Identify which cell holds the provided text, then report its [X, Y] central coordinate. 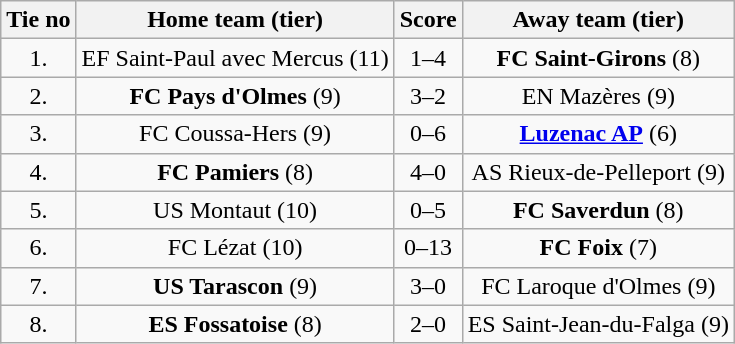
EN Mazères (9) [598, 96]
Home team (tier) [235, 20]
4–0 [428, 172]
ES Saint-Jean-du-Falga (9) [598, 324]
6. [38, 248]
5. [38, 210]
3. [38, 134]
8. [38, 324]
3–0 [428, 286]
FC Pamiers (8) [235, 172]
FC Coussa-Hers (9) [235, 134]
Away team (tier) [598, 20]
1–4 [428, 58]
AS Rieux-de-Pelleport (9) [598, 172]
FC Laroque d'Olmes (9) [598, 286]
FC Lézat (10) [235, 248]
FC Saverdun (8) [598, 210]
Tie no [38, 20]
Luzenac AP (6) [598, 134]
EF Saint-Paul avec Mercus (11) [235, 58]
FC Foix (7) [598, 248]
4. [38, 172]
Score [428, 20]
US Montaut (10) [235, 210]
2–0 [428, 324]
0–13 [428, 248]
7. [38, 286]
FC Saint-Girons (8) [598, 58]
1. [38, 58]
0–6 [428, 134]
3–2 [428, 96]
0–5 [428, 210]
FC Pays d'Olmes (9) [235, 96]
2. [38, 96]
US Tarascon (9) [235, 286]
ES Fossatoise (8) [235, 324]
